Determine the (X, Y) coordinate at the center of the cell enclosing the given text.  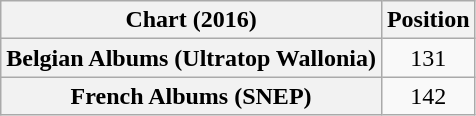
131 (428, 58)
Position (428, 20)
Chart (2016) (192, 20)
French Albums (SNEP) (192, 96)
Belgian Albums (Ultratop Wallonia) (192, 58)
142 (428, 96)
